Provide the (x, y) coordinate of the cell's center where the given text is located.  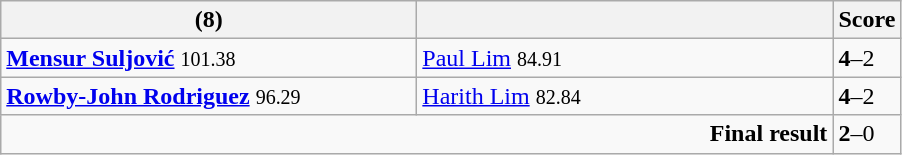
Rowby-John Rodriguez 96.29 (209, 96)
Paul Lim 84.91 (625, 58)
Harith Lim 82.84 (625, 96)
2–0 (867, 134)
Mensur Suljović 101.38 (209, 58)
Final result (417, 134)
(8) (209, 20)
Score (867, 20)
